Capture the cell that displays the provided text and extract its (x, y) central coordinate. 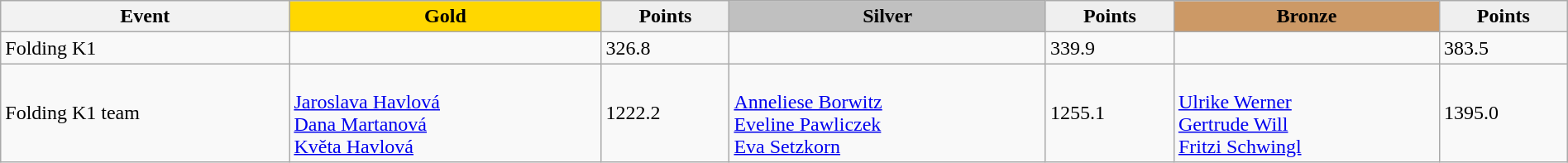
Jaroslava HavlováDana MartanováKvěta Havlová (445, 113)
Gold (445, 17)
Folding K1 team (146, 113)
Bronze (1307, 17)
1255.1 (1110, 113)
383.5 (1503, 48)
1395.0 (1503, 113)
1222.2 (665, 113)
Anneliese BorwitzEveline PawliczekEva Setzkorn (888, 113)
339.9 (1110, 48)
326.8 (665, 48)
Folding K1 (146, 48)
Event (146, 17)
Silver (888, 17)
Ulrike WernerGertrude WillFritzi Schwingl (1307, 113)
